Pinpoint the cell where the given text exists, returning its (x, y) midpoint coordinate. 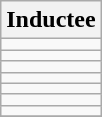
Inductee (51, 20)
